Identify which cell holds the provided text, then report its (x, y) central coordinate. 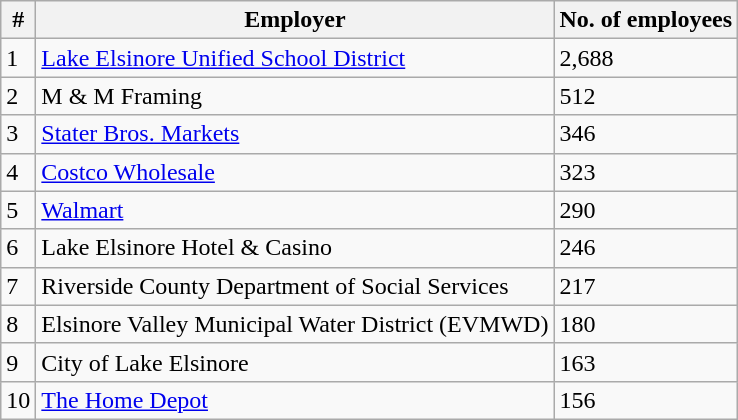
246 (646, 248)
512 (646, 96)
# (18, 20)
2 (18, 96)
346 (646, 134)
5 (18, 210)
Costco Wholesale (295, 172)
Stater Bros. Markets (295, 134)
1 (18, 58)
6 (18, 248)
Walmart (295, 210)
180 (646, 324)
156 (646, 400)
Employer (295, 20)
Elsinore Valley Municipal Water District (EVMWD) (295, 324)
Lake Elsinore Hotel & Casino (295, 248)
No. of employees (646, 20)
City of Lake Elsinore (295, 362)
163 (646, 362)
8 (18, 324)
217 (646, 286)
The Home Depot (295, 400)
2,688 (646, 58)
Riverside County Department of Social Services (295, 286)
M & M Framing (295, 96)
4 (18, 172)
9 (18, 362)
7 (18, 286)
290 (646, 210)
10 (18, 400)
Lake Elsinore Unified School District (295, 58)
323 (646, 172)
3 (18, 134)
